For the text-containing cell, return its midpoint in [X, Y] coordinate format. 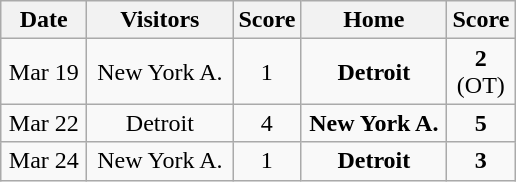
Visitors [160, 20]
5 [481, 123]
Mar 24 [44, 161]
Mar 22 [44, 123]
4 [267, 123]
Date [44, 20]
Mar 19 [44, 72]
Home [374, 20]
2 (OT) [481, 72]
3 [481, 161]
